Return [X, Y] of the center of cell containing provided text 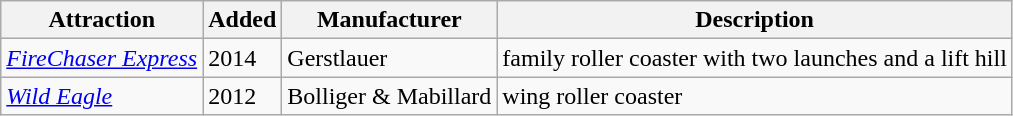
Manufacturer [390, 20]
Gerstlauer [390, 58]
FireChaser Express [102, 58]
family roller coaster with two launches and a lift hill [755, 58]
2014 [242, 58]
Added [242, 20]
Description [755, 20]
Wild Eagle [102, 96]
2012 [242, 96]
wing roller coaster [755, 96]
Bolliger & Mabillard [390, 96]
Attraction [102, 20]
